Search for the cell housing the specified text and yield its [X, Y] center coordinate. 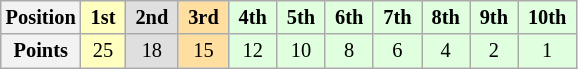
8th [446, 17]
Position [41, 17]
10 [301, 51]
1 [547, 51]
7th [397, 17]
18 [152, 51]
15 [203, 51]
25 [104, 51]
8 [349, 51]
6 [397, 51]
4th [253, 17]
6th [349, 17]
5th [301, 17]
2 [494, 51]
12 [253, 51]
9th [494, 17]
3rd [203, 17]
Points [41, 51]
1st [104, 17]
2nd [152, 17]
4 [446, 51]
10th [547, 17]
